Scan for the cell matching the given text and deliver its (X, Y) coordinate at center. 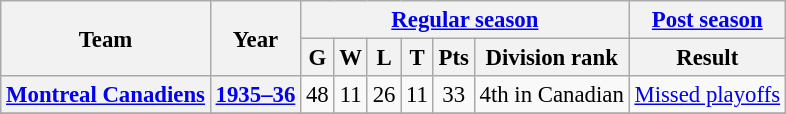
G (318, 58)
1935–36 (255, 95)
26 (384, 95)
Montreal Canadiens (106, 95)
T (418, 58)
Missed playoffs (707, 95)
L (384, 58)
Year (255, 38)
48 (318, 95)
Division rank (552, 58)
33 (454, 95)
Result (707, 58)
W (350, 58)
Regular season (465, 20)
Pts (454, 58)
4th in Canadian (552, 95)
Post season (707, 20)
Team (106, 38)
